Search for the cell housing the specified text and yield its (X, Y) center coordinate. 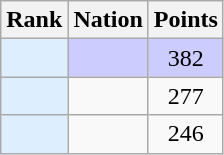
Nation (108, 20)
Rank (34, 20)
277 (186, 96)
Points (186, 20)
246 (186, 134)
382 (186, 58)
